Detect which cell encompasses the target text, then output its (x, y) center coordinate. 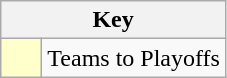
Teams to Playoffs (134, 58)
Key (114, 20)
